Locate the cell with the specified text and output its [x, y] center coordinate. 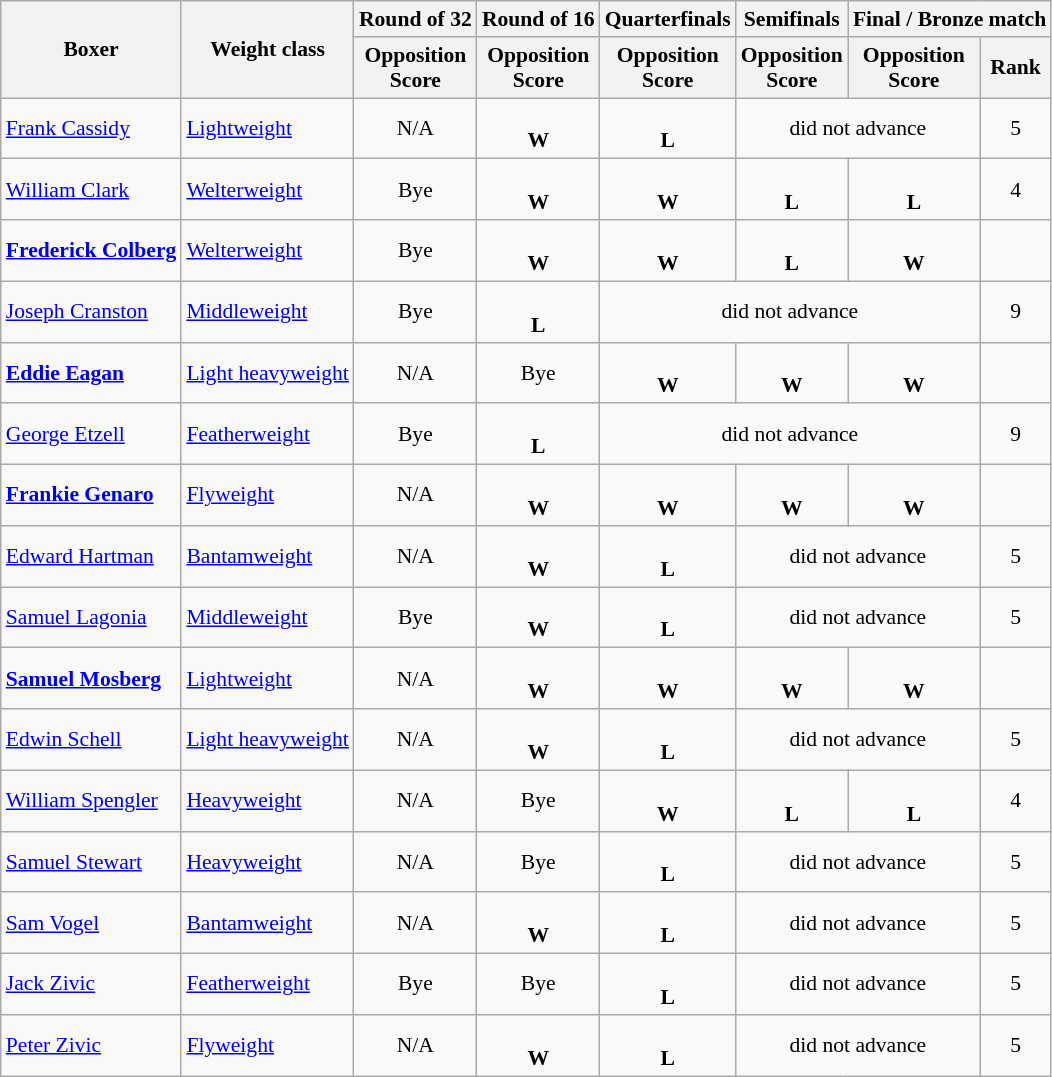
Round of 16 [538, 19]
Round of 32 [416, 19]
William Spengler [92, 800]
Frank Cassidy [92, 128]
Eddie Eagan [92, 372]
Samuel Lagonia [92, 618]
Samuel Stewart [92, 862]
Boxer [92, 50]
Semifinals [792, 19]
Frankie Genaro [92, 496]
Joseph Cranston [92, 312]
Edwin Schell [92, 740]
Frederick Colberg [92, 250]
Samuel Mosberg [92, 678]
William Clark [92, 190]
Weight class [268, 50]
Sam Vogel [92, 924]
Peter Zivic [92, 1046]
Edward Hartman [92, 556]
Quarterfinals [668, 19]
Final / Bronze match [950, 19]
Rank [1016, 68]
George Etzell [92, 434]
Jack Zivic [92, 984]
